For the text-containing cell, return its midpoint in [x, y] coordinate format. 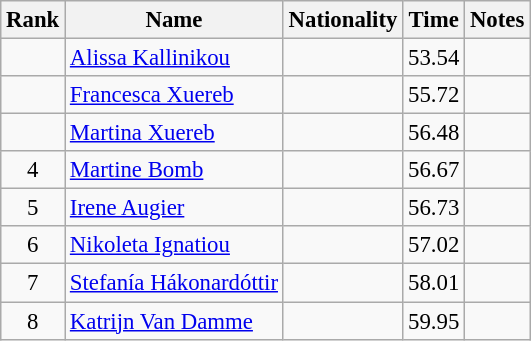
8 [33, 321]
55.72 [434, 95]
56.73 [434, 208]
Katrijn Van Damme [174, 321]
Martina Xuereb [174, 133]
6 [33, 245]
Name [174, 20]
Irene Augier [174, 208]
Nikoleta Ignatiou [174, 245]
Martine Bomb [174, 170]
57.02 [434, 245]
Rank [33, 20]
Nationality [342, 20]
56.67 [434, 170]
5 [33, 208]
Notes [498, 20]
4 [33, 170]
Francesca Xuereb [174, 95]
58.01 [434, 283]
59.95 [434, 321]
Time [434, 20]
56.48 [434, 133]
53.54 [434, 58]
Alissa Kallinikou [174, 58]
7 [33, 283]
Stefanía Hákonardóttir [174, 283]
